Detect which cell encompasses the target text, then output its [x, y] center coordinate. 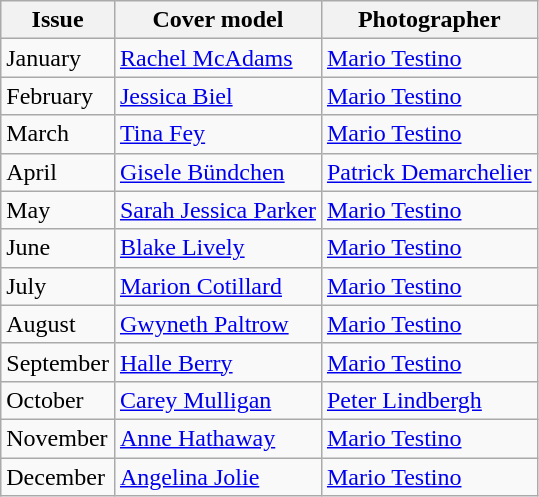
Tina Fey [218, 134]
Sarah Jessica Parker [218, 210]
Marion Cotillard [218, 286]
Rachel McAdams [218, 58]
Anne Hathaway [218, 438]
April [58, 172]
October [58, 400]
November [58, 438]
December [58, 477]
Jessica Biel [218, 96]
August [58, 324]
Cover model [218, 20]
Carey Mulligan [218, 400]
Gisele Bündchen [218, 172]
February [58, 96]
Peter Lindbergh [429, 400]
June [58, 248]
Patrick Demarchelier [429, 172]
March [58, 134]
Halle Berry [218, 362]
January [58, 58]
Angelina Jolie [218, 477]
Issue [58, 20]
July [58, 286]
May [58, 210]
Gwyneth Paltrow [218, 324]
Photographer [429, 20]
Blake Lively [218, 248]
September [58, 362]
